Capture the cell that displays the provided text and extract its (x, y) central coordinate. 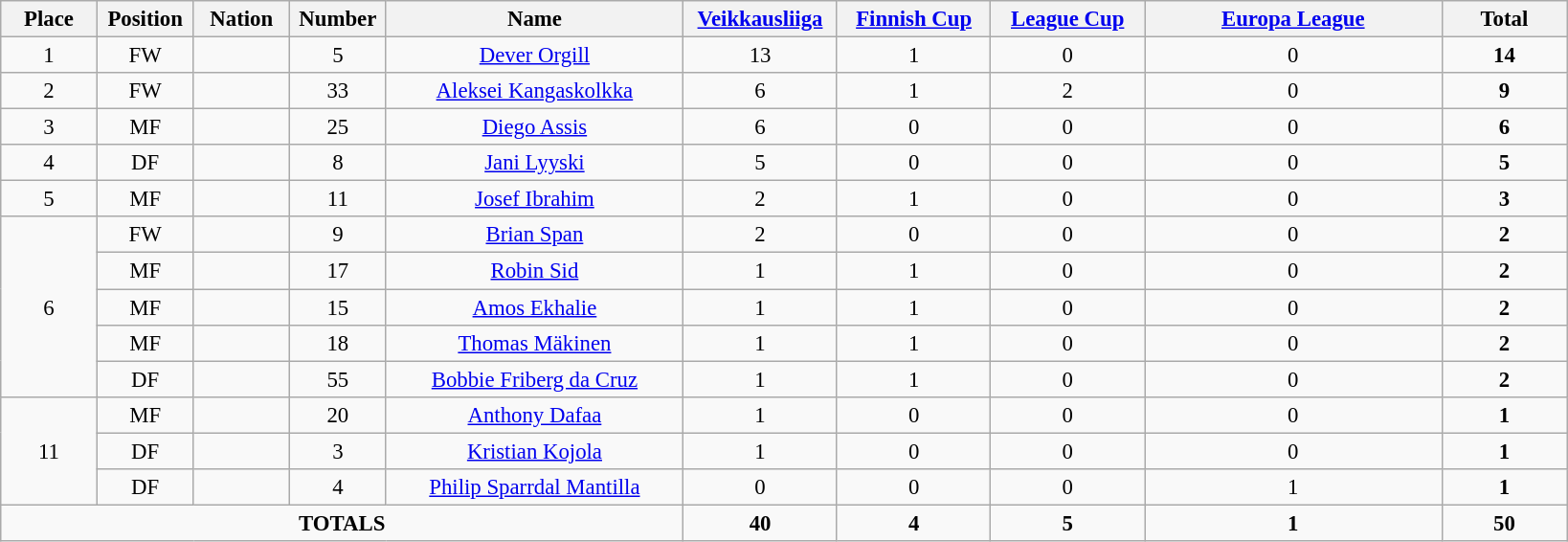
17 (339, 271)
40 (760, 523)
Josef Ibrahim (534, 199)
14 (1505, 56)
25 (339, 127)
Thomas Mäkinen (534, 343)
20 (339, 415)
Jani Lyyski (534, 163)
15 (339, 307)
Place (50, 19)
18 (339, 343)
Nation (241, 19)
Position (146, 19)
Aleksei Kangaskolkka (534, 91)
55 (339, 379)
Dever Orgill (534, 56)
League Cup (1068, 19)
Philip Sparrdal Mantilla (534, 487)
8 (339, 163)
Finnish Cup (913, 19)
Europa League (1294, 19)
50 (1505, 523)
Total (1505, 19)
Kristian Kojola (534, 451)
33 (339, 91)
Robin Sid (534, 271)
TOTALS (343, 523)
Anthony Dafaa (534, 415)
Number (339, 19)
Bobbie Friberg da Cruz (534, 379)
Diego Assis (534, 127)
Brian Span (534, 235)
Veikkausliiga (760, 19)
13 (760, 56)
Name (534, 19)
Amos Ekhalie (534, 307)
